Output the (x, y) coordinate of the center of the cell containing the given text.  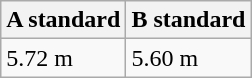
A standard (64, 20)
5.60 m (188, 58)
5.72 m (64, 58)
B standard (188, 20)
